Provide the [X, Y] coordinate of the cell's center where the given text is located.  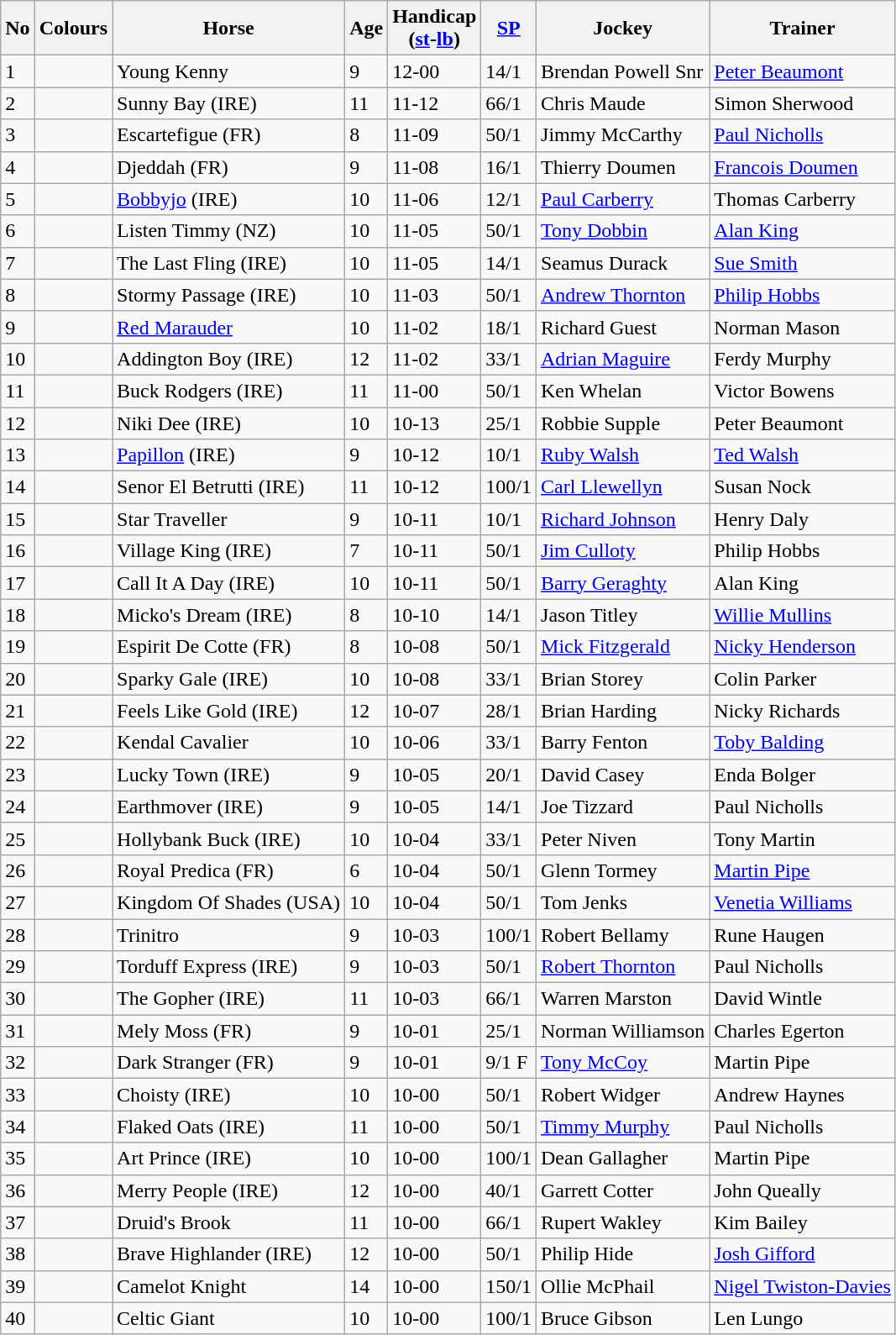
Buck Rodgers (IRE) [228, 391]
9/1 F [509, 1063]
Colin Parker [803, 679]
Dean Gallagher [623, 1159]
18 [18, 615]
28 [18, 935]
Art Prince (IRE) [228, 1159]
Djeddah (FR) [228, 167]
21 [18, 711]
27 [18, 902]
Earthmover (IRE) [228, 807]
Andrew Haynes [803, 1095]
No [18, 29]
11-09 [435, 135]
Brendan Powell Snr [623, 71]
22 [18, 743]
Red Marauder [228, 327]
5 [18, 199]
Choisty (IRE) [228, 1095]
Chris Maude [623, 103]
Jim Culloty [623, 551]
Village King (IRE) [228, 551]
Royal Predica (FR) [228, 870]
11-08 [435, 167]
Hollybank Buck (IRE) [228, 838]
Sunny Bay (IRE) [228, 103]
Robert Widger [623, 1095]
Listen Timmy (NZ) [228, 231]
Timmy Murphy [623, 1127]
Adrian Maguire [623, 359]
32 [18, 1063]
38 [18, 1254]
Philip Hide [623, 1254]
35 [18, 1159]
11-03 [435, 295]
Barry Fenton [623, 743]
Robert Bellamy [623, 935]
Dark Stranger (FR) [228, 1063]
37 [18, 1222]
Addington Boy (IRE) [228, 359]
19 [18, 647]
10-10 [435, 615]
The Gopher (IRE) [228, 999]
Robert Thornton [623, 967]
Age [366, 29]
Carl Llewellyn [623, 487]
Colours [73, 29]
Young Kenny [228, 71]
Andrew Thornton [623, 295]
Len Lungo [803, 1318]
31 [18, 1031]
Nicky Henderson [803, 647]
Tony McCoy [623, 1063]
Escartefigue (FR) [228, 135]
39 [18, 1286]
18/1 [509, 327]
10-06 [435, 743]
Willie Mullins [803, 615]
36 [18, 1190]
Charles Egerton [803, 1031]
150/1 [509, 1286]
20/1 [509, 775]
Star Traveller [228, 519]
11-06 [435, 199]
Torduff Express (IRE) [228, 967]
Horse [228, 29]
Toby Balding [803, 743]
11-00 [435, 391]
Brian Harding [623, 711]
15 [18, 519]
The Last Fling (IRE) [228, 263]
Senor El Betrutti (IRE) [228, 487]
Jockey [623, 29]
Bobbyjo (IRE) [228, 199]
Barry Geraghty [623, 583]
David Casey [623, 775]
1 [18, 71]
40 [18, 1318]
Thierry Doumen [623, 167]
Bruce Gibson [623, 1318]
2 [18, 103]
Norman Williamson [623, 1031]
Paul Carberry [623, 199]
Richard Guest [623, 327]
Brave Highlander (IRE) [228, 1254]
12-00 [435, 71]
Espirit De Cotte (FR) [228, 647]
Thomas Carberry [803, 199]
10-13 [435, 423]
25 [18, 838]
Feels Like Gold (IRE) [228, 711]
Merry People (IRE) [228, 1190]
29 [18, 967]
Sparky Gale (IRE) [228, 679]
Simon Sherwood [803, 103]
Tony Martin [803, 838]
16 [18, 551]
Susan Nock [803, 487]
Mely Moss (FR) [228, 1031]
Nigel Twiston-Davies [803, 1286]
Trainer [803, 29]
Rupert Wakley [623, 1222]
33 [18, 1095]
Victor Bowens [803, 391]
Flaked Oats (IRE) [228, 1127]
12/1 [509, 199]
Ted Walsh [803, 455]
10-07 [435, 711]
Stormy Passage (IRE) [228, 295]
40/1 [509, 1190]
Tony Dobbin [623, 231]
Richard Johnson [623, 519]
Lucky Town (IRE) [228, 775]
28/1 [509, 711]
Francois Doumen [803, 167]
Kendal Cavalier [228, 743]
16/1 [509, 167]
24 [18, 807]
Trinitro [228, 935]
David Wintle [803, 999]
Sue Smith [803, 263]
Venetia Williams [803, 902]
Call It A Day (IRE) [228, 583]
Druid's Brook [228, 1222]
34 [18, 1127]
Tom Jenks [623, 902]
Papillon (IRE) [228, 455]
Ken Whelan [623, 391]
Nicky Richards [803, 711]
Enda Bolger [803, 775]
Kim Bailey [803, 1222]
20 [18, 679]
Micko's Dream (IRE) [228, 615]
4 [18, 167]
Henry Daly [803, 519]
Handicap(st-lb) [435, 29]
Ollie McPhail [623, 1286]
Josh Gifford [803, 1254]
Norman Mason [803, 327]
Rune Haugen [803, 935]
13 [18, 455]
Ruby Walsh [623, 455]
Jimmy McCarthy [623, 135]
Ferdy Murphy [803, 359]
Kingdom Of Shades (USA) [228, 902]
Joe Tizzard [623, 807]
Peter Niven [623, 838]
Brian Storey [623, 679]
Seamus Durack [623, 263]
Warren Marston [623, 999]
30 [18, 999]
Glenn Tormey [623, 870]
Jason Titley [623, 615]
11-12 [435, 103]
Celtic Giant [228, 1318]
SP [509, 29]
Mick Fitzgerald [623, 647]
26 [18, 870]
Niki Dee (IRE) [228, 423]
John Queally [803, 1190]
Garrett Cotter [623, 1190]
3 [18, 135]
Camelot Knight [228, 1286]
23 [18, 775]
Robbie Supple [623, 423]
17 [18, 583]
